From the cell containing the given text, extract its center point as [X, Y] coordinate. 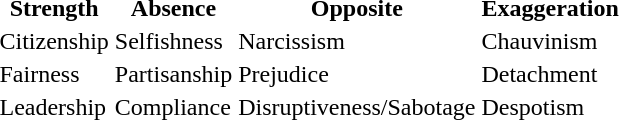
Selfishness [173, 41]
Narcissism [357, 41]
Partisanship [173, 74]
Prejudice [357, 74]
